From the cell containing the given text, extract its center point as [X, Y] coordinate. 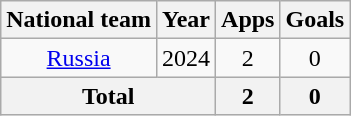
2024 [186, 58]
Goals [315, 20]
Year [186, 20]
Russia [79, 58]
Total [108, 96]
National team [79, 20]
Apps [248, 20]
